Output the [X, Y] coordinate of the center of the cell containing the given text.  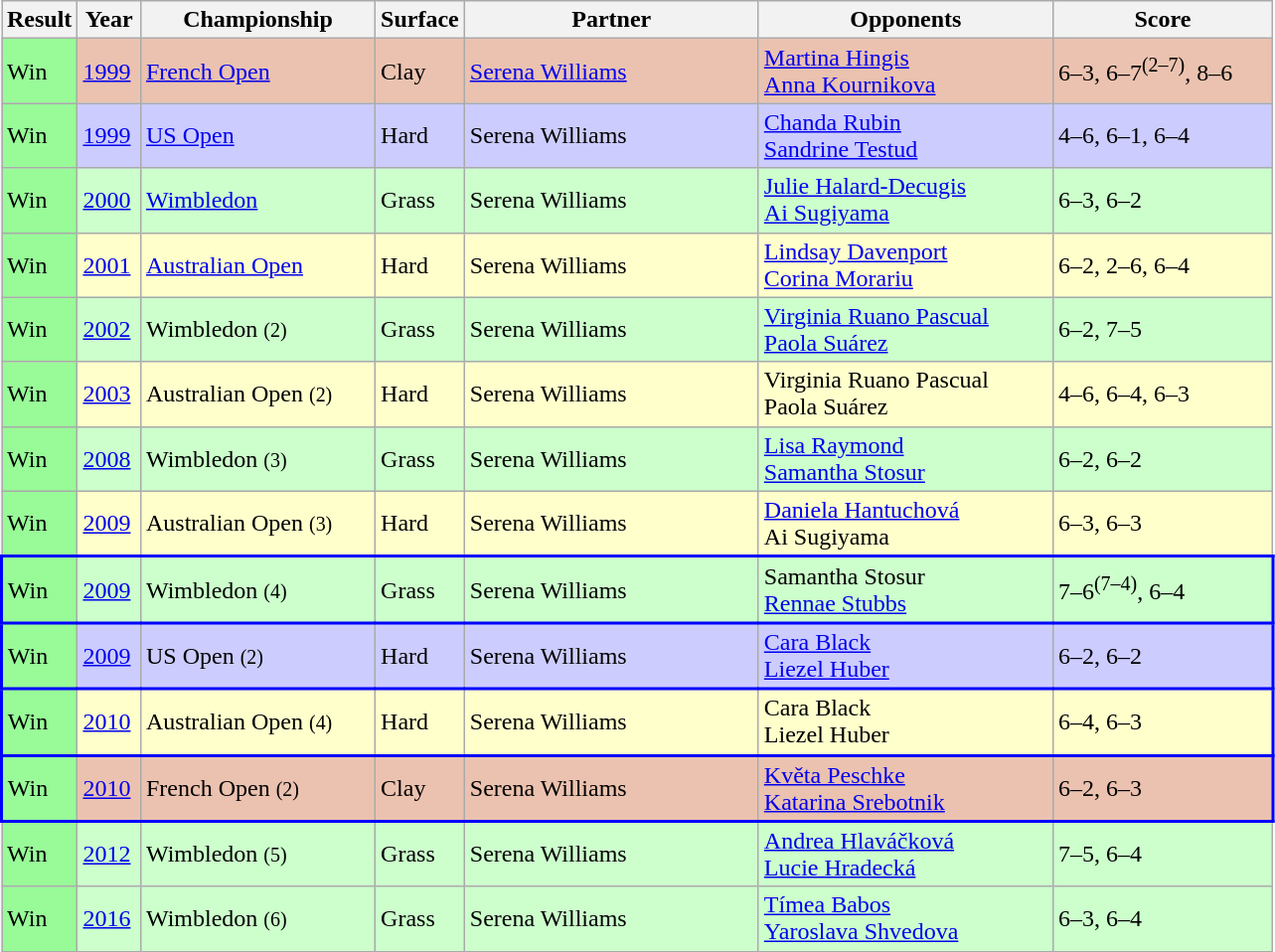
2003 [109, 394]
Daniela Hantuchová Ai Sugiyama [905, 524]
Score [1163, 20]
Wimbledon (6) [257, 918]
2001 [109, 264]
4–6, 6–4, 6–3 [1163, 394]
Australian Open (2) [257, 394]
2008 [109, 459]
Wimbledon (2) [257, 330]
Australian Open [257, 264]
6–3, 6–3 [1163, 524]
Martina Hingis Anna Kournikova [905, 72]
Partner [611, 20]
6–3, 6–4 [1163, 918]
Surface [420, 20]
Year [109, 20]
Květa Peschke Katarina Srebotnik [905, 789]
Australian Open (4) [257, 721]
Wimbledon [257, 201]
US Open [257, 135]
Championship [257, 20]
2000 [109, 201]
6–2, 2–6, 6–4 [1163, 264]
6–3, 6–2 [1163, 201]
7–6(7–4), 6–4 [1163, 590]
Tímea Babos Yaroslava Shvedova [905, 918]
Julie Halard-Decugis Ai Sugiyama [905, 201]
6–2, 7–5 [1163, 330]
French Open (2) [257, 789]
7–5, 6–4 [1163, 854]
French Open [257, 72]
Australian Open (3) [257, 524]
Wimbledon (4) [257, 590]
Lisa Raymond Samantha Stosur [905, 459]
2012 [109, 854]
Samantha Stosur Rennae Stubbs [905, 590]
4–6, 6–1, 6–4 [1163, 135]
2002 [109, 330]
6–3, 6–7(2–7), 8–6 [1163, 72]
2016 [109, 918]
Andrea Hlaváčková Lucie Hradecká [905, 854]
Chanda Rubin Sandrine Testud [905, 135]
Lindsay Davenport Corina Morariu [905, 264]
Opponents [905, 20]
Result [40, 20]
6–2, 6–3 [1163, 789]
Wimbledon (5) [257, 854]
Wimbledon (3) [257, 459]
US Open (2) [257, 656]
6–4, 6–3 [1163, 721]
